From the cell containing the given text, extract its center point as [X, Y] coordinate. 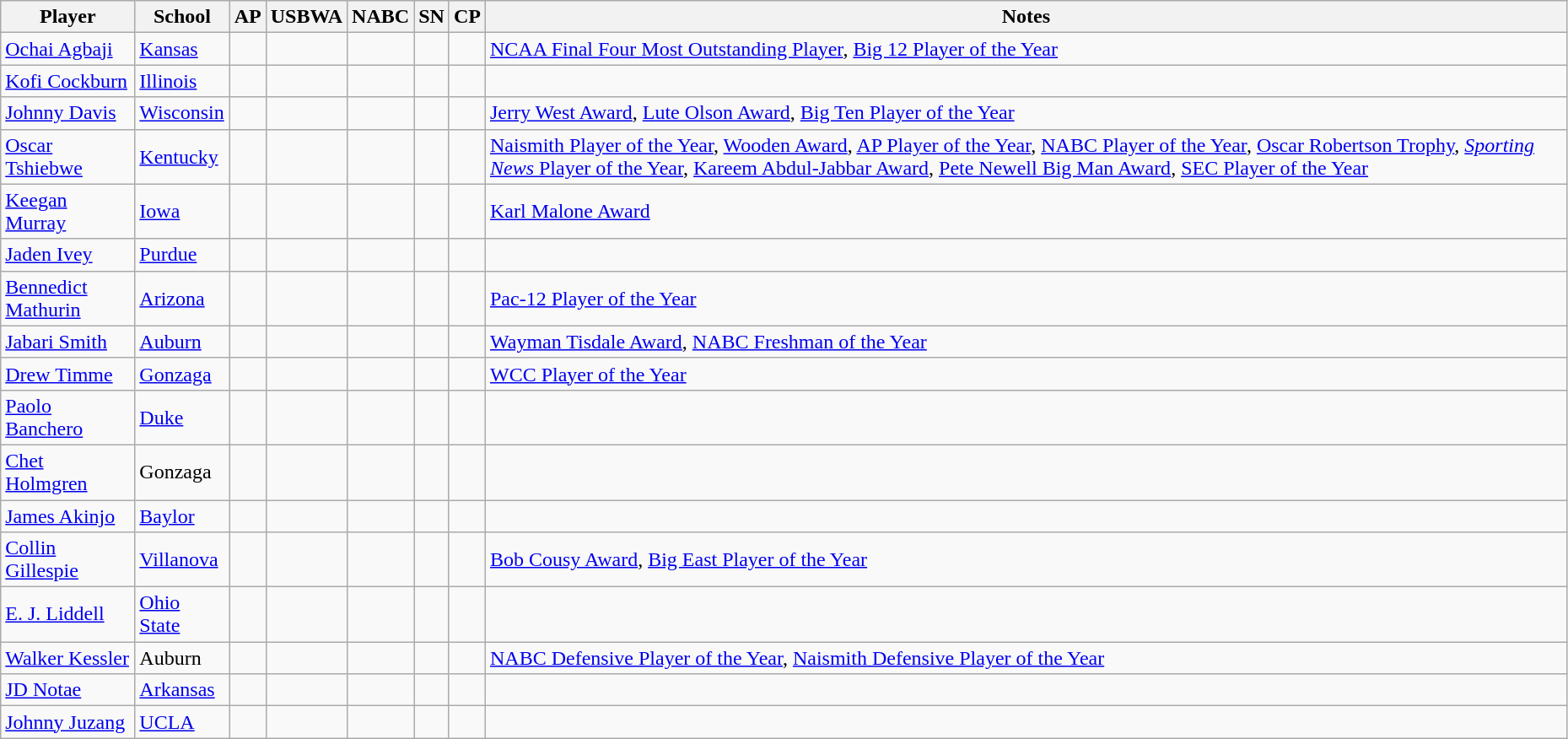
Walker Kessler [67, 658]
Wisconsin [182, 113]
Johnny Davis [67, 113]
UCLA [182, 722]
Johnny Juzang [67, 722]
Iowa [182, 211]
Collin Gillespie [67, 560]
Paolo Banchero [67, 417]
Villanova [182, 560]
Baylor [182, 515]
Notes [1026, 17]
Oscar Tshiebwe [67, 157]
E. J. Liddell [67, 614]
CP [467, 17]
School [182, 17]
Arkansas [182, 690]
Karl Malone Award [1026, 211]
Player [67, 17]
Illinois [182, 81]
Chet Holmgren [67, 472]
Bob Cousy Award, Big East Player of the Year [1026, 560]
Kansas [182, 49]
Jabari Smith [67, 342]
Kofi Cockburn [67, 81]
Kentucky [182, 157]
Wayman Tisdale Award, NABC Freshman of the Year [1026, 342]
Purdue [182, 255]
Drew Timme [67, 374]
Pac-12 Player of the Year [1026, 299]
Duke [182, 417]
Arizona [182, 299]
USBWA [306, 17]
NABC Defensive Player of the Year, Naismith Defensive Player of the Year [1026, 658]
NABC [381, 17]
WCC Player of the Year [1026, 374]
Jerry West Award, Lute Olson Award, Big Ten Player of the Year [1026, 113]
Bennedict Mathurin [67, 299]
NCAA Final Four Most Outstanding Player, Big 12 Player of the Year [1026, 49]
SN [432, 17]
Ohio State [182, 614]
Keegan Murray [67, 211]
Ochai Agbaji [67, 49]
AP [248, 17]
JD Notae [67, 690]
James Akinjo [67, 515]
Jaden Ivey [67, 255]
